Locate the cell with the specified text and output its (x, y) center coordinate. 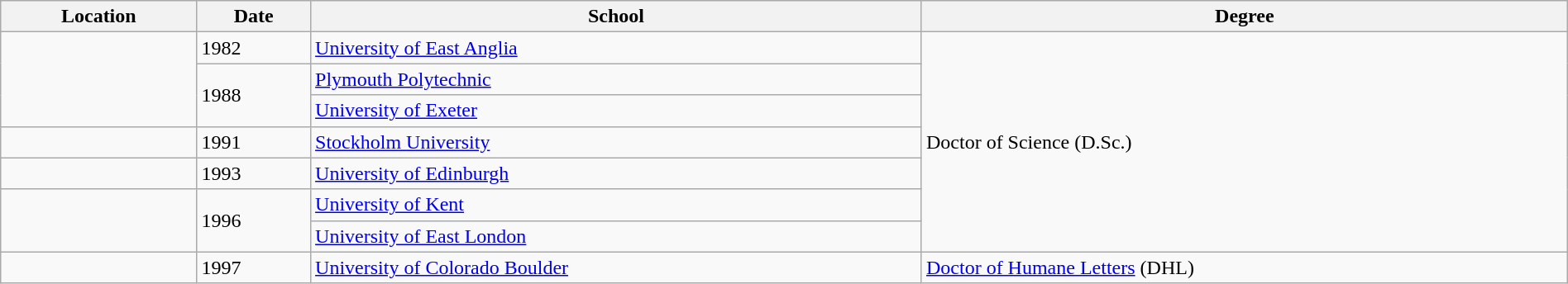
University of Colorado Boulder (617, 267)
1997 (254, 267)
1993 (254, 173)
Degree (1244, 17)
Doctor of Science (D.Sc.) (1244, 142)
1996 (254, 220)
University of Edinburgh (617, 173)
University of East London (617, 236)
Doctor of Humane Letters (DHL) (1244, 267)
University of East Anglia (617, 48)
1988 (254, 95)
Stockholm University (617, 142)
Location (99, 17)
1982 (254, 48)
Plymouth Polytechnic (617, 79)
Date (254, 17)
University of Exeter (617, 111)
School (617, 17)
University of Kent (617, 205)
1991 (254, 142)
